For the text-containing cell, return its midpoint in [X, Y] coordinate format. 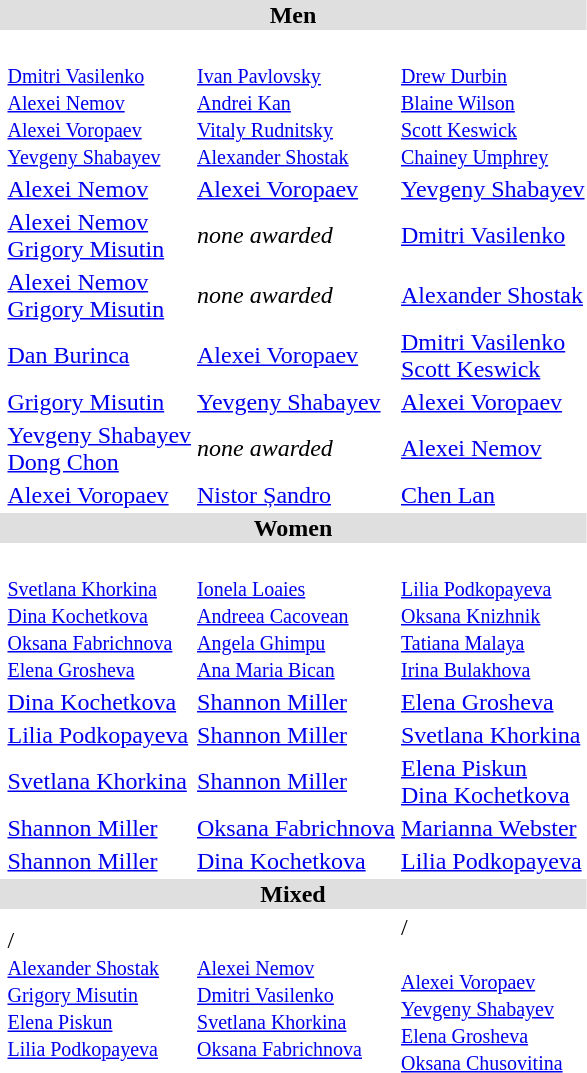
Ionela LoaiesAndreea CacoveanAngela GhimpuAna Maria Bican [296, 615]
Ivan PavlovskyAndrei KanVitaly RudnitskyAlexander Shostak [296, 102]
Dmitri VasilenkoAlexei NemovAlexei VoropaevYevgeny Shabayev [100, 102]
Lilia PodkopayevaOksana KnizhnikTatiana MalayaIrina Bulakhova [492, 615]
Mixed [293, 894]
Oksana Fabrichnova [296, 828]
Women [293, 528]
Dmitri Vasilenko Scott Keswick [492, 356]
Elena Piskun Dina Kochetkova [492, 782]
Drew DurbinBlaine WilsonScott KeswickChainey Umphrey [492, 102]
Men [293, 15]
Elena Grosheva [492, 702]
Dmitri Vasilenko [492, 236]
Dan Burinca [100, 356]
Svetlana KhorkinaDina KochetkovaOksana FabrichnovaElena Grosheva [100, 615]
Alexander Shostak [492, 296]
Marianna Webster [492, 828]
Chen Lan [492, 495]
Yevgeny Shabayev Dong Chon [100, 448]
Grigory Misutin [100, 402]
Nistor Șandro [296, 495]
